Extract the [x, y] coordinate from the center of the cell holding the provided text.  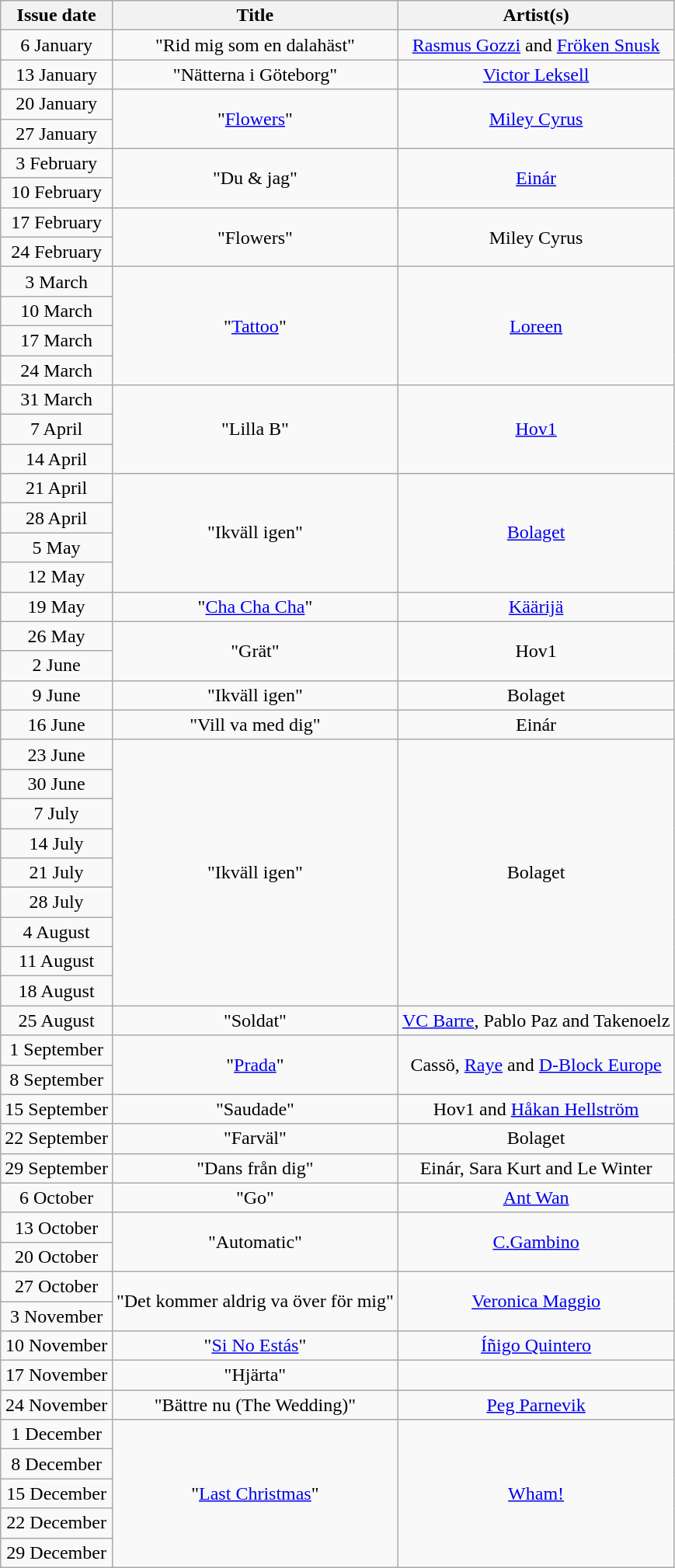
Ant Wan [536, 1198]
1 December [57, 1434]
9 June [57, 695]
2 June [57, 666]
"Bättre nu (The Wedding)" [255, 1405]
Veronica Maggio [536, 1301]
3 November [57, 1316]
19 May [57, 607]
16 June [57, 725]
Einár, Sara Kurt and Le Winter [536, 1168]
27 October [57, 1286]
6 January [57, 45]
10 November [57, 1346]
"Lilla B" [255, 429]
"Si No Estás" [255, 1346]
24 March [57, 370]
13 October [57, 1227]
"Farväl" [255, 1139]
15 December [57, 1493]
"Go" [255, 1198]
7 July [57, 813]
28 April [57, 518]
"Du & jag" [255, 178]
12 May [57, 577]
Wham! [536, 1493]
20 October [57, 1257]
31 March [57, 400]
Issue date [57, 16]
15 September [57, 1109]
"Soldat" [255, 1020]
29 December [57, 1552]
10 March [57, 311]
20 January [57, 104]
Käärijä [536, 607]
"Grät" [255, 651]
3 March [57, 281]
22 December [57, 1523]
18 August [57, 991]
Íñigo Quintero [536, 1346]
8 December [57, 1464]
21 July [57, 873]
Cassö, Raye and D-Block Europe [536, 1065]
C.Gambino [536, 1242]
17 February [57, 222]
17 November [57, 1375]
"Saudade" [255, 1109]
14 April [57, 459]
Peg Parnevik [536, 1405]
Hov1 and Håkan Hellström [536, 1109]
"Det kommer aldrig va över för mig" [255, 1301]
30 June [57, 784]
"Vill va med dig" [255, 725]
"Rid mig som en dalahäst" [255, 45]
29 September [57, 1168]
27 January [57, 134]
Title [255, 16]
11 August [57, 961]
"Prada" [255, 1065]
24 November [57, 1405]
"Cha Cha Cha" [255, 607]
21 April [57, 488]
"Last Christmas" [255, 1493]
26 May [57, 636]
"Nätterna i Göteborg" [255, 75]
"Hjärta" [255, 1375]
Rasmus Gozzi and Fröken Snusk [536, 45]
"Automatic" [255, 1242]
"Dans från dig" [255, 1168]
VC Barre, Pablo Paz and Takenoelz [536, 1020]
17 March [57, 340]
25 August [57, 1020]
23 June [57, 754]
28 July [57, 902]
13 January [57, 75]
1 September [57, 1050]
10 February [57, 193]
Artist(s) [536, 16]
Victor Leksell [536, 75]
14 July [57, 843]
4 August [57, 932]
3 February [57, 163]
8 September [57, 1080]
Loreen [536, 325]
24 February [57, 252]
6 October [57, 1198]
"Tattoo" [255, 325]
5 May [57, 548]
7 April [57, 429]
22 September [57, 1139]
